Detect which cell encompasses the target text, then output its (x, y) center coordinate. 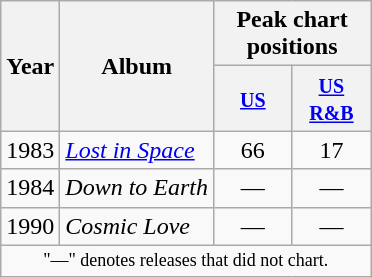
US (254, 98)
66 (254, 150)
1984 (30, 188)
17 (332, 150)
Lost in Space (137, 150)
1983 (30, 150)
Cosmic Love (137, 226)
Peak chart positions (292, 34)
US R&B (332, 98)
Album (137, 66)
1990 (30, 226)
"—" denotes releases that did not chart. (186, 260)
Year (30, 66)
Down to Earth (137, 188)
